Pinpoint the cell where the given text exists, returning its (X, Y) midpoint coordinate. 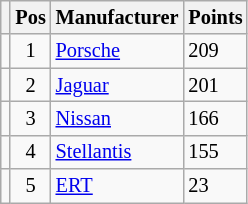
Porsche (118, 51)
Stellantis (118, 152)
Manufacturer (118, 17)
166 (215, 118)
ERT (118, 186)
3 (30, 118)
201 (215, 85)
Pos (30, 17)
Jaguar (118, 85)
209 (215, 51)
1 (30, 51)
Points (215, 17)
4 (30, 152)
2 (30, 85)
155 (215, 152)
Nissan (118, 118)
5 (30, 186)
23 (215, 186)
